For the text-containing cell, return its midpoint in (X, Y) coordinate format. 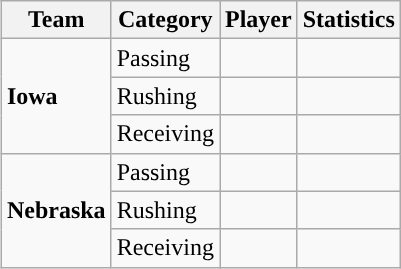
Iowa (56, 96)
Nebraska (56, 210)
Team (56, 20)
Category (165, 20)
Statistics (348, 20)
Player (259, 20)
